Capture the cell that displays the provided text and extract its (X, Y) central coordinate. 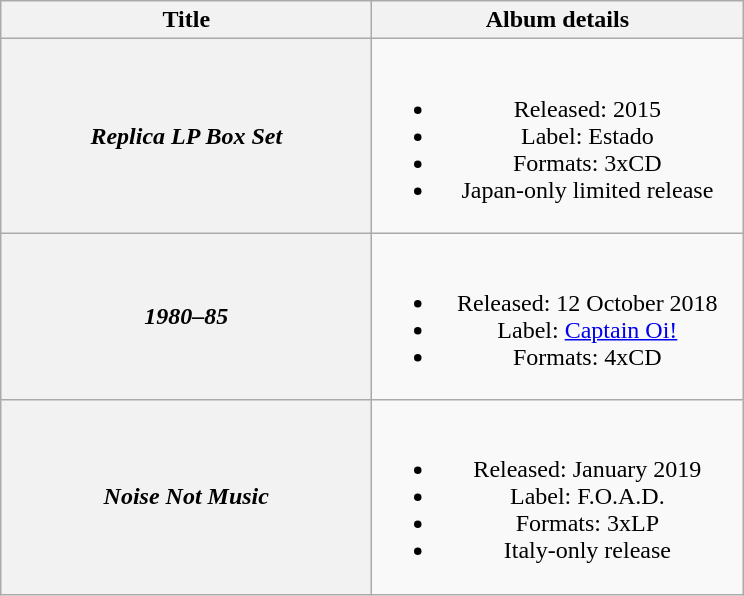
Title (186, 20)
Replica LP Box Set (186, 136)
1980–85 (186, 316)
Released: 12 October 2018Label: Captain Oi!Formats: 4xCD (558, 316)
Noise Not Music (186, 497)
Released: 2015Label: EstadoFormats: 3xCDJapan-only limited release (558, 136)
Released: January 2019Label: F.O.A.D.Formats: 3xLPItaly-only release (558, 497)
Album details (558, 20)
